Extract the (x, y) coordinate from the center of the cell holding the provided text.  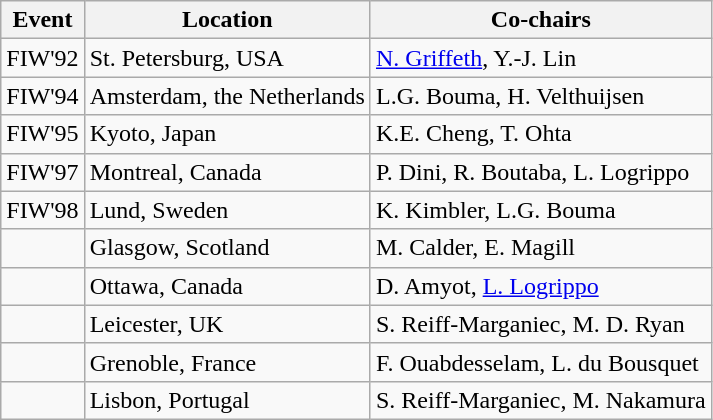
Lund, Sweden (227, 210)
Leicester, UK (227, 324)
M. Calder, E. Magill (540, 248)
N. Griffeth, Y.-J. Lin (540, 58)
St. Petersburg, USA (227, 58)
Kyoto, Japan (227, 134)
Glasgow, Scotland (227, 248)
S. Reiff-Marganiec, M. D. Ryan (540, 324)
FIW'92 (42, 58)
K. Kimbler, L.G. Bouma (540, 210)
FIW'97 (42, 172)
Lisbon, Portugal (227, 400)
Co-chairs (540, 20)
S. Reiff-Marganiec, M. Nakamura (540, 400)
FIW'94 (42, 96)
L.G. Bouma, H. Velthuijsen (540, 96)
F. Ouabdesselam, L. du Bousquet (540, 362)
P. Dini, R. Boutaba, L. Logrippo (540, 172)
Grenoble, France (227, 362)
K.E. Cheng, T. Ohta (540, 134)
Event (42, 20)
Location (227, 20)
FIW'98 (42, 210)
FIW'95 (42, 134)
Montreal, Canada (227, 172)
Amsterdam, the Netherlands (227, 96)
D. Amyot, L. Logrippo (540, 286)
Ottawa, Canada (227, 286)
